Find where the given text appears and provide that cell's center as (X, Y) coordinate. 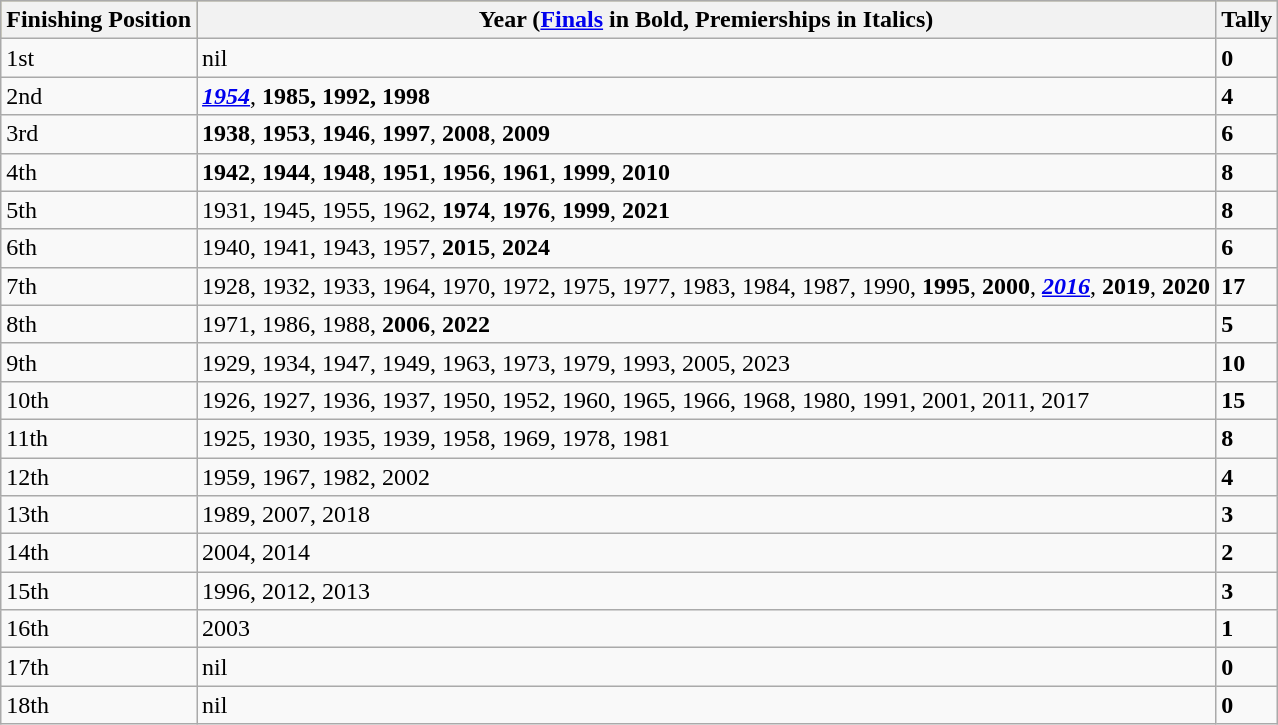
1925, 1930, 1935, 1939, 1958, 1969, 1978, 1981 (706, 438)
8th (99, 324)
10 (1247, 362)
1 (1247, 629)
3rd (99, 134)
1929, 1934, 1947, 1949, 1963, 1973, 1979, 1993, 2005, 2023 (706, 362)
1959, 1967, 1982, 2002 (706, 477)
Tally (1247, 20)
16th (99, 629)
1996, 2012, 2013 (706, 591)
15th (99, 591)
Finishing Position (99, 20)
7th (99, 286)
2003 (706, 629)
1989, 2007, 2018 (706, 515)
9th (99, 362)
2004, 2014 (706, 553)
15 (1247, 400)
4th (99, 172)
10th (99, 400)
5th (99, 210)
1926, 1927, 1936, 1937, 1950, 1952, 1960, 1965, 1966, 1968, 1980, 1991, 2001, 2011, 2017 (706, 400)
17th (99, 667)
2nd (99, 96)
1938, 1953, 1946, 1997, 2008, 2009 (706, 134)
1928, 1932, 1933, 1964, 1970, 1972, 1975, 1977, 1983, 1984, 1987, 1990, 1995, 2000, 2016, 2019, 2020 (706, 286)
1940, 1941, 1943, 1957, 2015, 2024 (706, 248)
14th (99, 553)
12th (99, 477)
5 (1247, 324)
18th (99, 705)
1954, 1985, 1992, 1998 (706, 96)
13th (99, 515)
17 (1247, 286)
1st (99, 58)
6th (99, 248)
1971, 1986, 1988, 2006, 2022 (706, 324)
Year (Finals in Bold, Premierships in Italics) (706, 20)
1942, 1944, 1948, 1951, 1956, 1961, 1999, 2010 (706, 172)
1931, 1945, 1955, 1962, 1974, 1976, 1999, 2021 (706, 210)
2 (1247, 553)
11th (99, 438)
